Locate the cell with the specified text and output its [x, y] center coordinate. 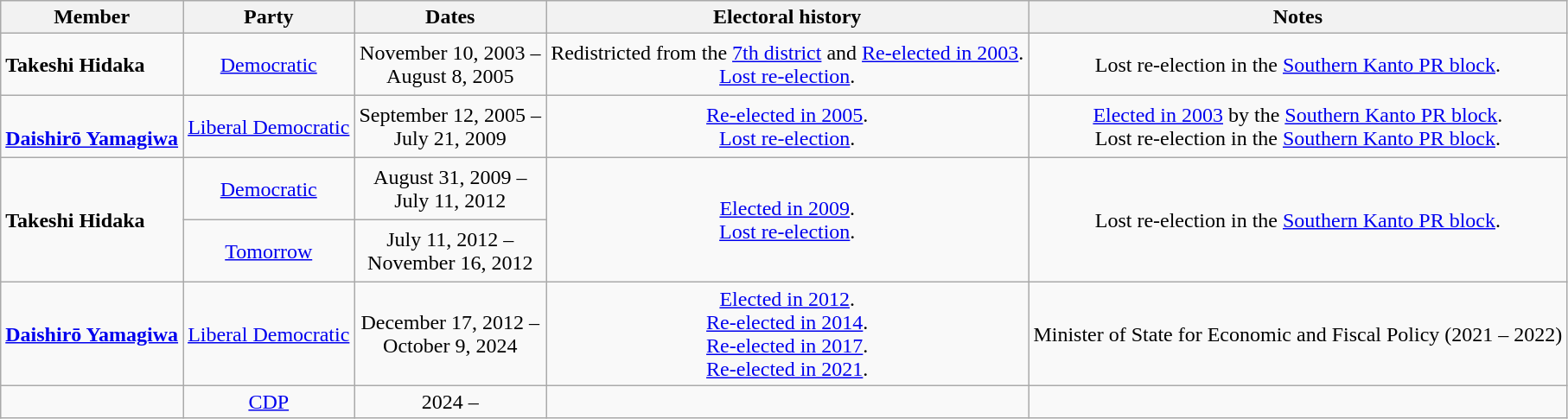
Dates [450, 17]
Minister of State for Economic and Fiscal Policy (2021 – 2022) [1298, 333]
July 11, 2012 –November 16, 2012 [450, 251]
November 10, 2003 –August 8, 2005 [450, 65]
Redistricted from the 7th district and Re-elected in 2003.Lost re-election. [787, 65]
2024 – [450, 402]
Elected in 2012.Re-elected in 2014.Re-elected in 2017.Re-elected in 2021. [787, 333]
December 17, 2012 – October 9, 2024 [450, 333]
Member [92, 17]
Party [269, 17]
Elected in 2009.Lost re-election. [787, 220]
August 31, 2009 –July 11, 2012 [450, 189]
September 12, 2005 –July 21, 2009 [450, 127]
Tomorrow [269, 251]
Electoral history [787, 17]
Notes [1298, 17]
Elected in 2003 by the Southern Kanto PR block.Lost re-election in the Southern Kanto PR block. [1298, 127]
Re-elected in 2005.Lost re-election. [787, 127]
CDP [269, 402]
